Provide the (X, Y) coordinate of the cell's center where the given text is located.  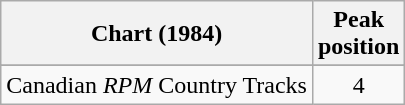
Chart (1984) (157, 34)
Canadian RPM Country Tracks (157, 85)
4 (358, 85)
Peakposition (358, 34)
